From the cell containing the given text, extract its center point as (X, Y) coordinate. 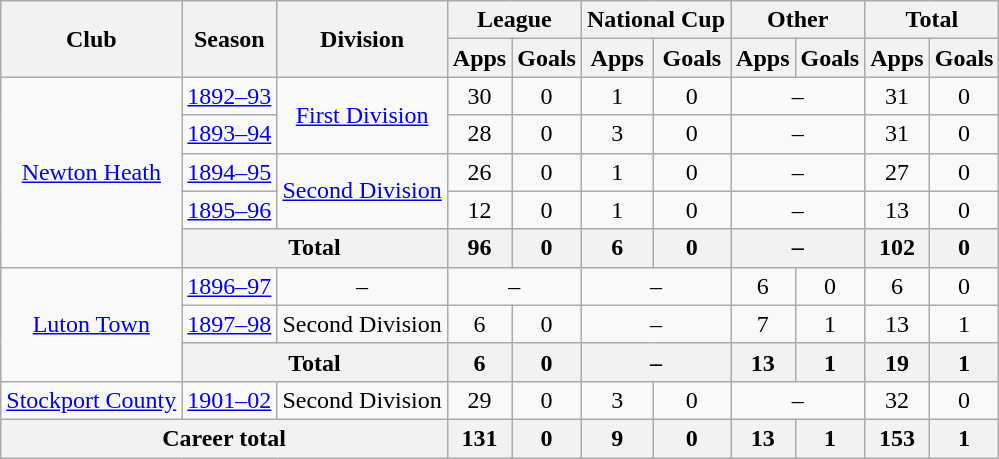
1895–96 (230, 210)
1894–95 (230, 172)
Career total (224, 438)
27 (897, 172)
9 (617, 438)
32 (897, 400)
Club (92, 39)
1893–94 (230, 134)
19 (897, 362)
Luton Town (92, 324)
Other (798, 20)
102 (897, 248)
28 (479, 134)
Stockport County (92, 400)
Newton Heath (92, 172)
1901–02 (230, 400)
Division (362, 39)
National Cup (656, 20)
30 (479, 96)
153 (897, 438)
29 (479, 400)
Season (230, 39)
96 (479, 248)
12 (479, 210)
1892–93 (230, 96)
1896–97 (230, 286)
1897–98 (230, 324)
First Division (362, 115)
131 (479, 438)
League (514, 20)
26 (479, 172)
7 (763, 324)
